Output the [X, Y] coordinate of the center of the cell containing the given text.  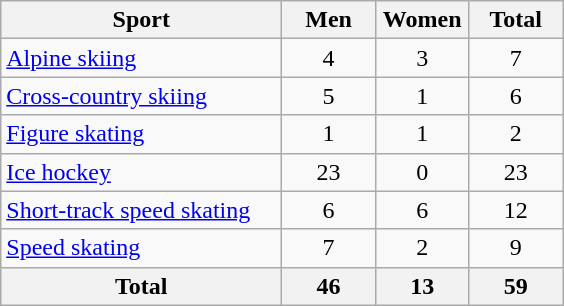
Cross-country skiing [142, 96]
0 [422, 172]
3 [422, 58]
13 [422, 286]
Speed skating [142, 248]
Men [329, 20]
12 [516, 210]
46 [329, 286]
Sport [142, 20]
Alpine skiing [142, 58]
Women [422, 20]
4 [329, 58]
Figure skating [142, 134]
Ice hockey [142, 172]
9 [516, 248]
Short-track speed skating [142, 210]
5 [329, 96]
59 [516, 286]
